Extract the (X, Y) coordinate from the center of the cell holding the provided text.  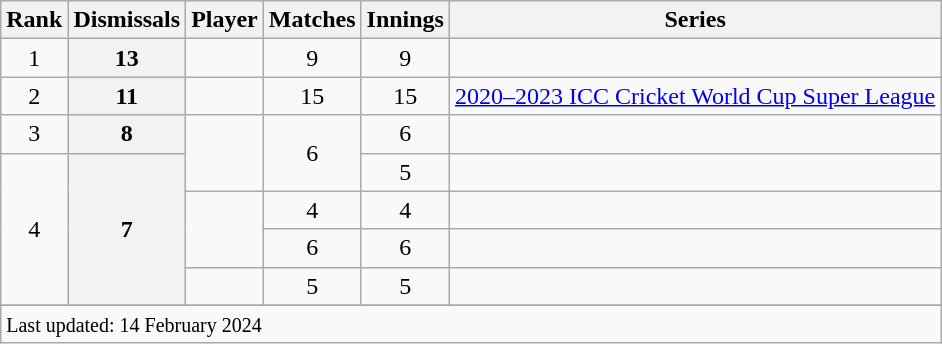
7 (127, 229)
Series (694, 20)
Innings (405, 20)
Rank (34, 20)
11 (127, 96)
Last updated: 14 February 2024 (471, 324)
Dismissals (127, 20)
Player (225, 20)
1 (34, 58)
2020–2023 ICC Cricket World Cup Super League (694, 96)
Matches (312, 20)
8 (127, 134)
2 (34, 96)
3 (34, 134)
13 (127, 58)
